Extract the (x, y) coordinate from the center of the cell holding the provided text.  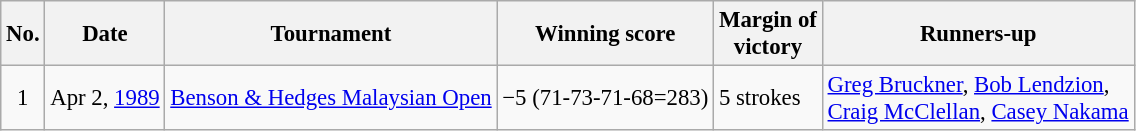
Winning score (606, 34)
Date (105, 34)
−5 (71-73-71-68=283) (606, 98)
Apr 2, 1989 (105, 98)
Benson & Hedges Malaysian Open (331, 98)
No. (23, 34)
1 (23, 98)
Runners-up (978, 34)
Margin ofvictory (768, 34)
5 strokes (768, 98)
Greg Bruckner, Bob Lendzion, Craig McClellan, Casey Nakama (978, 98)
Tournament (331, 34)
